Return [x, y] of the center of cell containing provided text 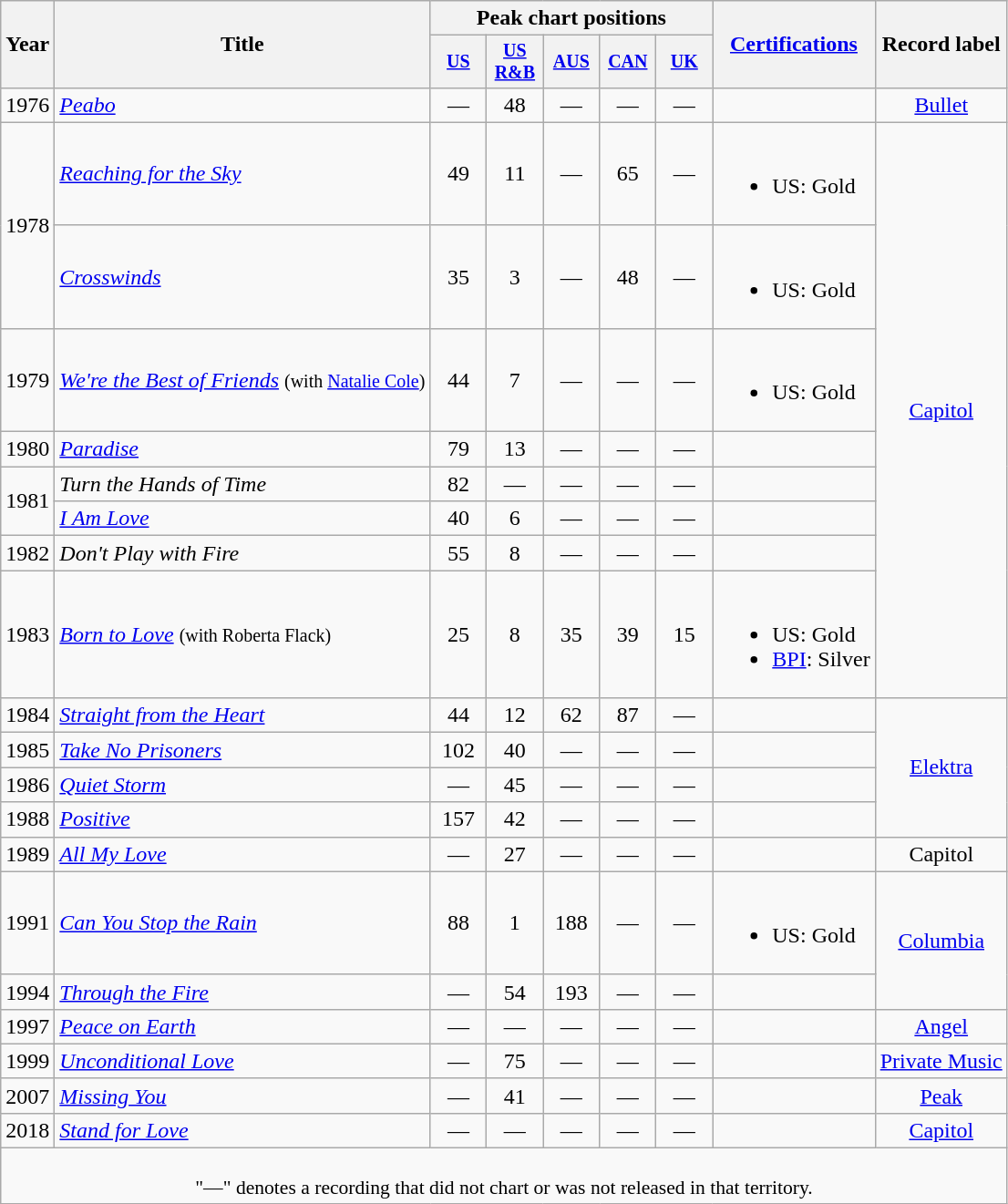
1991 [27, 922]
I Am Love [242, 519]
AUS [571, 62]
US [458, 62]
1 [515, 922]
3 [515, 277]
102 [458, 750]
CAN [628, 62]
Certifications [794, 45]
UK [684, 62]
2007 [27, 1096]
1997 [27, 1026]
1986 [27, 785]
Crosswinds [242, 277]
Year [27, 45]
Take No Prisoners [242, 750]
79 [458, 449]
39 [628, 634]
1982 [27, 553]
25 [458, 634]
15 [684, 634]
49 [458, 173]
1981 [27, 501]
13 [515, 449]
US: GoldBPI: Silver [794, 634]
Reaching for the Sky [242, 173]
157 [458, 819]
Missing You [242, 1096]
1988 [27, 819]
54 [515, 992]
45 [515, 785]
82 [458, 484]
Peak [941, 1096]
Peace on Earth [242, 1026]
55 [458, 553]
Turn the Hands of Time [242, 484]
1985 [27, 750]
188 [571, 922]
1978 [27, 225]
Can You Stop the Rain [242, 922]
193 [571, 992]
Columbia [941, 941]
Title [242, 45]
62 [571, 715]
1989 [27, 854]
2018 [27, 1130]
Bullet [941, 105]
Quiet Storm [242, 785]
Positive [242, 819]
1999 [27, 1061]
12 [515, 715]
1979 [27, 379]
"—" denotes a recording that did not chart or was not released in that territory. [504, 1176]
Straight from the Heart [242, 715]
Unconditional Love [242, 1061]
41 [515, 1096]
88 [458, 922]
1976 [27, 105]
87 [628, 715]
42 [515, 819]
1984 [27, 715]
1983 [27, 634]
6 [515, 519]
75 [515, 1061]
Angel [941, 1026]
All My Love [242, 854]
Born to Love (with Roberta Flack) [242, 634]
Paradise [242, 449]
Don't Play with Fire [242, 553]
Record label [941, 45]
We're the Best of Friends (with Natalie Cole) [242, 379]
Through the Fire [242, 992]
Private Music [941, 1061]
Peak chart positions [571, 18]
Elektra [941, 767]
7 [515, 379]
1994 [27, 992]
Peabo [242, 105]
1980 [27, 449]
Stand for Love [242, 1130]
65 [628, 173]
11 [515, 173]
USR&B [515, 62]
27 [515, 854]
